Provide the [x, y] coordinate of the cell's center where the given text is located.  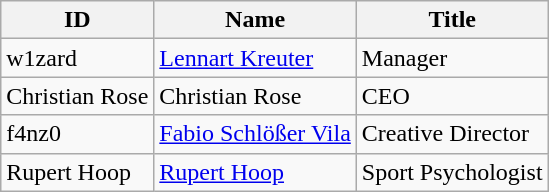
Lennart Kreuter [255, 58]
Name [255, 20]
CEO [452, 96]
f4nz0 [78, 134]
Fabio Schlößer Vila [255, 134]
w1zard [78, 58]
Creative Director [452, 134]
ID [78, 20]
Title [452, 20]
Manager [452, 58]
Sport Psychologist [452, 172]
